Output the (x, y) coordinate of the center of the cell containing the given text.  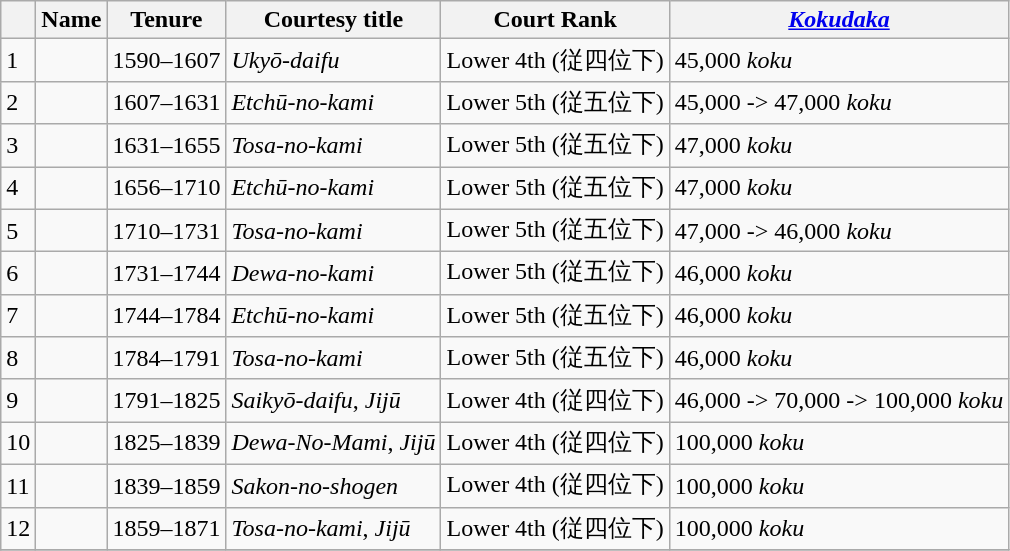
7 (18, 316)
9 (18, 400)
Name (72, 20)
1590–1607 (166, 60)
5 (18, 230)
45,000 koku (838, 60)
11 (18, 486)
8 (18, 358)
Sakon-no-shogen (334, 486)
1710–1731 (166, 230)
3 (18, 146)
1731–1744 (166, 274)
Dewa-no-kami (334, 274)
47,000 -> 46,000 koku (838, 230)
1631–1655 (166, 146)
6 (18, 274)
1656–1710 (166, 188)
Ukyō-daifu (334, 60)
10 (18, 444)
4 (18, 188)
1825–1839 (166, 444)
1744–1784 (166, 316)
1791–1825 (166, 400)
1839–1859 (166, 486)
Saikyō-daifu, Jijū (334, 400)
45,000 -> 47,000 koku (838, 102)
1784–1791 (166, 358)
Tosa-no-kami, Jijū (334, 528)
Kokudaka (838, 20)
Tenure (166, 20)
Dewa-No-Mami, Jijū (334, 444)
1859–1871 (166, 528)
Courtesy title (334, 20)
46,000 -> 70,000 -> 100,000 koku (838, 400)
Court Rank (555, 20)
12 (18, 528)
1 (18, 60)
2 (18, 102)
1607–1631 (166, 102)
